Find where the given text appears and provide that cell's center as (X, Y) coordinate. 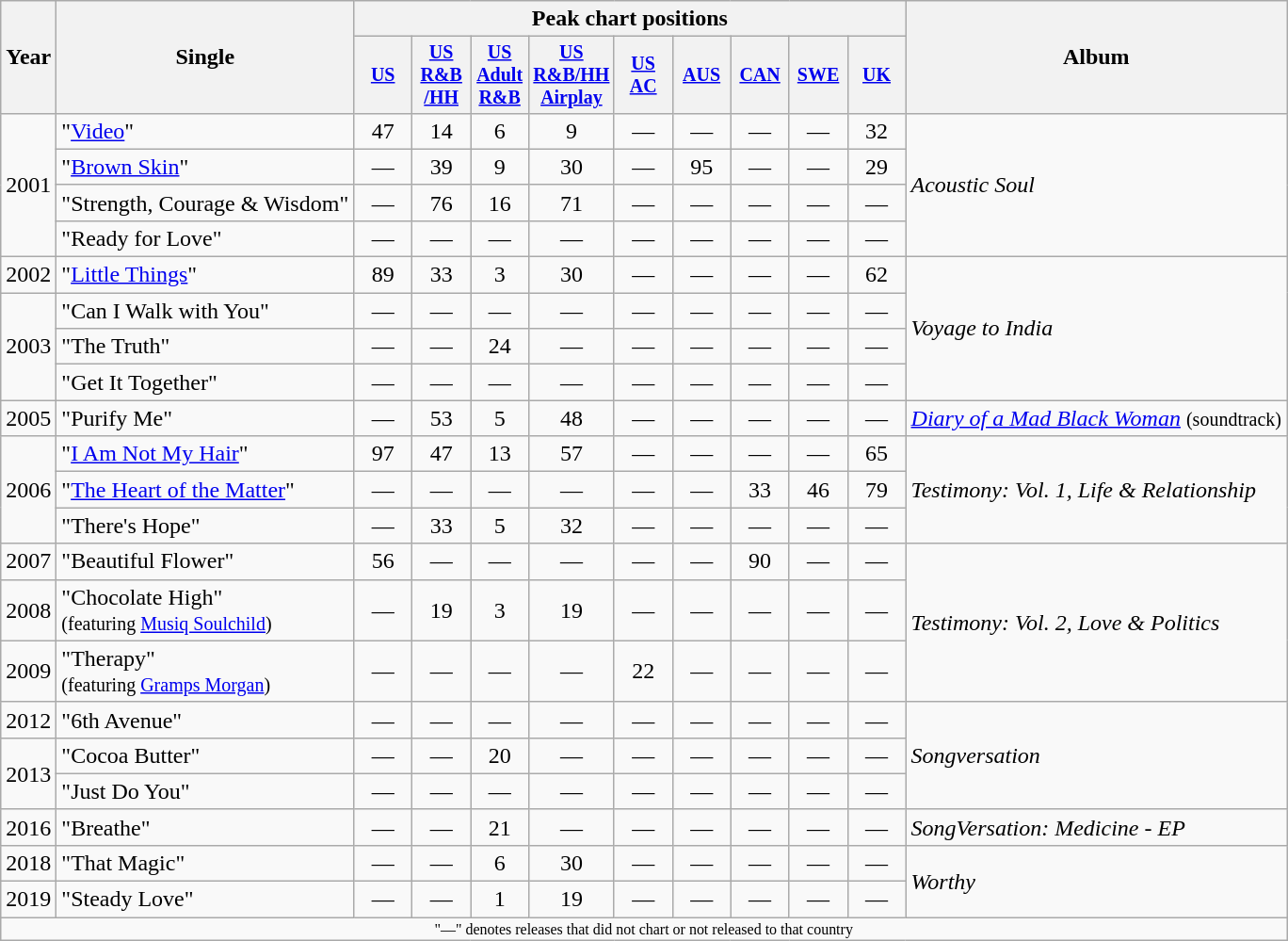
USR&B/HHAirplay (572, 75)
13 (500, 454)
16 (500, 203)
"Chocolate High" (featuring Musiq Soulchild) (205, 610)
"Can I Walk with You" (205, 311)
Album (1096, 57)
79 (877, 490)
2019 (28, 900)
"—" denotes releases that did not chart or not released to that country (644, 929)
97 (383, 454)
2012 (28, 720)
"Brown Skin" (205, 167)
2005 (28, 418)
Peak chart positions (630, 19)
2013 (28, 773)
46 (818, 490)
"That Magic" (205, 863)
56 (383, 561)
"The Truth" (205, 347)
"The Heart of the Matter" (205, 490)
"Therapy" (featuring Gramps Morgan) (205, 671)
65 (877, 454)
2002 (28, 275)
Songversation (1096, 755)
95 (701, 167)
"Ready for Love" (205, 238)
"There's Hope" (205, 526)
39 (442, 167)
90 (760, 561)
Single (205, 57)
SongVersation: Medicine - EP (1096, 827)
2008 (28, 610)
20 (500, 755)
UK (877, 75)
2007 (28, 561)
Testimony: Vol. 1, Life & Relationship (1096, 490)
"Strength, Courage & Wisdom" (205, 203)
Acoustic Soul (1096, 185)
Testimony: Vol. 2, Love & Politics (1096, 623)
2016 (28, 827)
"Breathe" (205, 827)
"I Am Not My Hair" (205, 454)
Diary of a Mad Black Woman (soundtrack) (1096, 418)
21 (500, 827)
AUS (701, 75)
53 (442, 418)
"Get It Together" (205, 382)
"Beautiful Flower" (205, 561)
76 (442, 203)
22 (643, 671)
"6th Avenue" (205, 720)
71 (572, 203)
"Video" (205, 131)
29 (877, 167)
"Steady Love" (205, 900)
14 (442, 131)
USAdultR&B (500, 75)
2006 (28, 490)
57 (572, 454)
2018 (28, 863)
48 (572, 418)
Worthy (1096, 881)
"Just Do You" (205, 791)
Voyage to India (1096, 329)
SWE (818, 75)
62 (877, 275)
2001 (28, 185)
"Little Things" (205, 275)
Year (28, 57)
1 (500, 900)
89 (383, 275)
US (383, 75)
"Cocoa Butter" (205, 755)
24 (500, 347)
2009 (28, 671)
CAN (760, 75)
US AC (643, 75)
USR&B/HH (442, 75)
"Purify Me" (205, 418)
2003 (28, 347)
